From the cell containing the given text, extract its center point as [X, Y] coordinate. 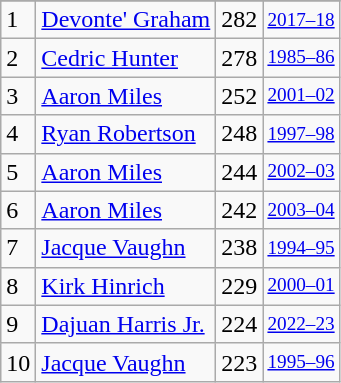
Ryan Robertson [126, 134]
6 [18, 210]
2003–04 [301, 210]
Devonte' Graham [126, 20]
8 [18, 286]
1997–98 [301, 134]
Kirk Hinrich [126, 286]
242 [240, 210]
2000–01 [301, 286]
244 [240, 172]
4 [18, 134]
9 [18, 324]
2002–03 [301, 172]
3 [18, 96]
1994–95 [301, 248]
223 [240, 362]
2022–23 [301, 324]
252 [240, 96]
Dajuan Harris Jr. [126, 324]
1985–86 [301, 58]
224 [240, 324]
2001–02 [301, 96]
2 [18, 58]
10 [18, 362]
7 [18, 248]
248 [240, 134]
238 [240, 248]
1 [18, 20]
2017–18 [301, 20]
1995–96 [301, 362]
Cedric Hunter [126, 58]
229 [240, 286]
5 [18, 172]
282 [240, 20]
278 [240, 58]
